Identify which cell holds the provided text, then report its (X, Y) central coordinate. 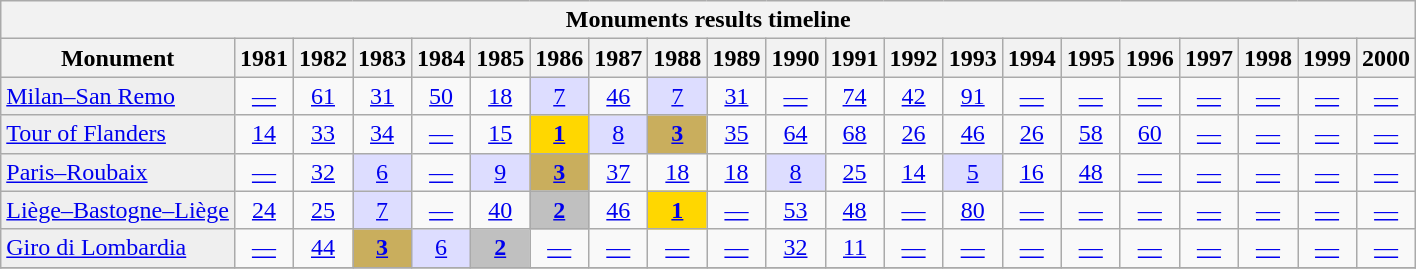
44 (322, 248)
1996 (1150, 58)
2000 (1386, 58)
1988 (678, 58)
1989 (736, 58)
1994 (1032, 58)
1997 (1208, 58)
40 (500, 210)
5 (972, 172)
Milan–San Remo (118, 96)
80 (972, 210)
68 (854, 134)
34 (382, 134)
35 (736, 134)
53 (796, 210)
91 (972, 96)
37 (618, 172)
1991 (854, 58)
1999 (1328, 58)
16 (1032, 172)
15 (500, 134)
Paris–Roubaix (118, 172)
11 (854, 248)
1990 (796, 58)
1992 (914, 58)
Liège–Bastogne–Liège (118, 210)
50 (442, 96)
1987 (618, 58)
58 (1090, 134)
1984 (442, 58)
Tour of Flanders (118, 134)
Monument (118, 58)
Giro di Lombardia (118, 248)
1993 (972, 58)
Monuments results timeline (708, 20)
24 (264, 210)
42 (914, 96)
74 (854, 96)
64 (796, 134)
1981 (264, 58)
61 (322, 96)
1982 (322, 58)
9 (500, 172)
60 (1150, 134)
33 (322, 134)
1986 (560, 58)
1985 (500, 58)
1998 (1268, 58)
1983 (382, 58)
1995 (1090, 58)
